Return the [X, Y] coordinate for the center point of the cell that contains the specified text.  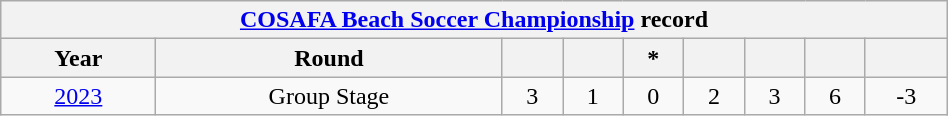
1 [594, 96]
Group Stage [329, 96]
2 [714, 96]
Round [329, 58]
6 [836, 96]
0 [654, 96]
* [654, 58]
-3 [906, 96]
Year [78, 58]
2023 [78, 96]
COSAFA Beach Soccer Championship record [474, 20]
